Determine the [x, y] coordinate at the center of the cell enclosing the given text.  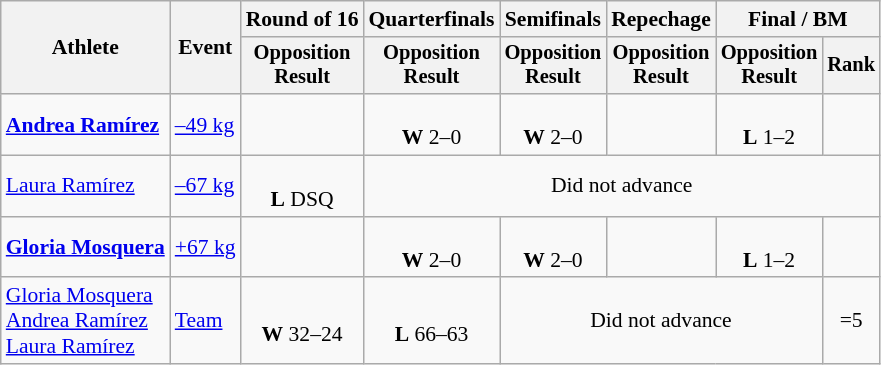
Quarterfinals [432, 19]
Gloria Mosquera [86, 248]
+67 kg [206, 248]
Repechage [661, 19]
L 66–63 [432, 322]
Laura Ramírez [86, 186]
Semifinals [554, 19]
Event [206, 48]
W 32–24 [302, 322]
L DSQ [302, 186]
Final / BM [798, 19]
Athlete [86, 48]
Rank [851, 66]
Andrea Ramírez [86, 124]
–67 kg [206, 186]
=5 [851, 322]
Round of 16 [302, 19]
Gloria MosqueraAndrea RamírezLaura Ramírez [86, 322]
Team [206, 322]
–49 kg [206, 124]
